Identify which cell holds the provided text, then report its (X, Y) central coordinate. 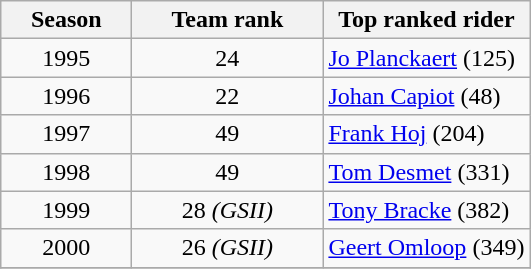
Tony Bracke (382) (426, 210)
Geert Omloop (349) (426, 248)
Team rank (228, 20)
Tom Desmet (331) (426, 172)
1999 (66, 210)
1996 (66, 96)
Season (66, 20)
28 (GSII) (228, 210)
26 (GSII) (228, 248)
1998 (66, 172)
Jo Planckaert (125) (426, 58)
1995 (66, 58)
Top ranked rider (426, 20)
Frank Hoj (204) (426, 134)
22 (228, 96)
1997 (66, 134)
24 (228, 58)
2000 (66, 248)
Johan Capiot (48) (426, 96)
